From the cell containing the given text, extract its center point as (X, Y) coordinate. 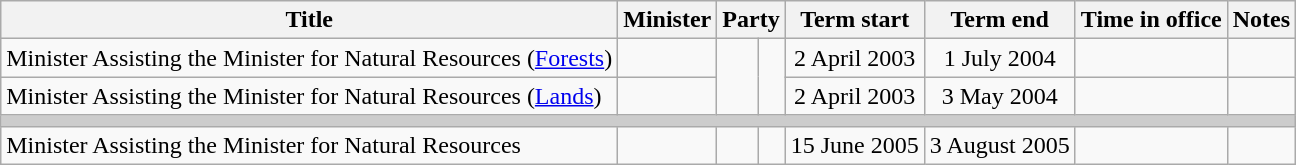
15 June 2005 (854, 145)
Party (751, 20)
Time in office (1151, 20)
Title (310, 20)
3 August 2005 (1000, 145)
Notes (1261, 20)
Minister Assisting the Minister for Natural Resources (Lands) (310, 96)
3 May 2004 (1000, 96)
Term start (854, 20)
1 July 2004 (1000, 58)
Minister Assisting the Minister for Natural Resources (310, 145)
Minister (668, 20)
Minister Assisting the Minister for Natural Resources (Forests) (310, 58)
Term end (1000, 20)
